Locate the cell with the specified text and output its (X, Y) center coordinate. 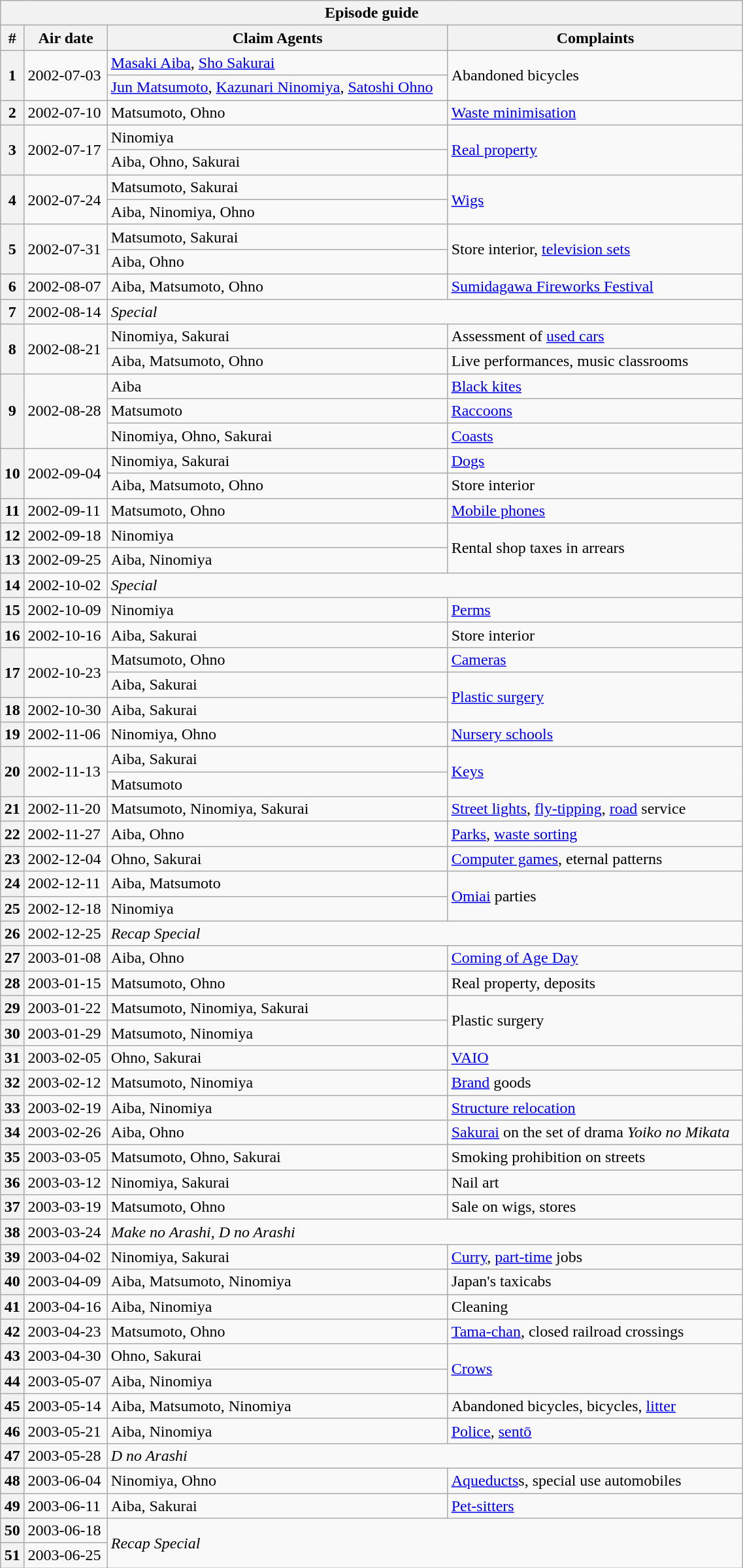
Store interior, television sets (595, 249)
Abandoned bicycles, bicycles, litter (595, 1406)
21 (12, 809)
Aqueductss, special use automobiles (595, 1480)
Complaints (595, 38)
2002-10-30 (65, 709)
Jun Matsumoto, Kazunari Ninomiya, Satoshi Ohno (277, 88)
13 (12, 560)
D no Arashi (425, 1456)
Wigs (595, 199)
2002-09-04 (65, 473)
20 (12, 772)
Coming of Age Day (595, 958)
8 (12, 349)
2003-04-09 (65, 1282)
32 (12, 1082)
28 (12, 983)
Parks, waste sorting (595, 834)
33 (12, 1108)
43 (12, 1356)
2002-11-13 (65, 772)
2003-03-19 (65, 1207)
Aiba, Matsumoto (277, 884)
2003-06-11 (65, 1505)
40 (12, 1282)
2003-06-18 (65, 1531)
3 (12, 150)
2003-02-26 (65, 1133)
Nail art (595, 1182)
2003-04-02 (65, 1257)
11 (12, 510)
Brand goods (595, 1082)
Perms (595, 610)
Dogs (595, 461)
2002-08-28 (65, 411)
2002-10-16 (65, 635)
18 (12, 709)
2002-07-17 (65, 150)
Mobile phones (595, 510)
29 (12, 1008)
38 (12, 1232)
2003-04-23 (65, 1331)
31 (12, 1058)
42 (12, 1331)
2002-11-27 (65, 834)
49 (12, 1505)
Sakurai on the set of drama Yoiko no Mikata (595, 1133)
17 (12, 672)
Aiba, Ninomiya, Ohno (277, 212)
2003-05-14 (65, 1406)
2003-01-15 (65, 983)
Keys (595, 772)
41 (12, 1307)
Real property (595, 150)
2002-11-06 (65, 735)
34 (12, 1133)
Aiba (277, 386)
2002-12-11 (65, 884)
45 (12, 1406)
Episode guide (372, 13)
48 (12, 1480)
2002-09-25 (65, 560)
Masaki Aiba, Sho Sakurai (277, 63)
25 (12, 909)
2 (12, 112)
Computer games, eternal patterns (595, 859)
16 (12, 635)
# (12, 38)
19 (12, 735)
Abandoned bicycles (595, 75)
36 (12, 1182)
Sumidagawa Fireworks Festival (595, 286)
Make no Arashi, D no Arashi (425, 1232)
12 (12, 535)
Crows (595, 1369)
Police, sentō (595, 1431)
2002-12-25 (65, 933)
2002-12-18 (65, 909)
2003-05-07 (65, 1381)
15 (12, 610)
2003-01-22 (65, 1008)
1 (12, 75)
22 (12, 834)
Street lights, fly-tipping, road service (595, 809)
2003-02-19 (65, 1108)
Black kites (595, 386)
2002-12-04 (65, 859)
Live performances, music classrooms (595, 361)
5 (12, 249)
Smoking prohibition on streets (595, 1158)
Waste minimisation (595, 112)
30 (12, 1033)
2003-03-12 (65, 1182)
Pet-sitters (595, 1505)
23 (12, 859)
Matsumoto, Ohno, Sakurai (277, 1158)
24 (12, 884)
Curry, part-time jobs (595, 1257)
Real property, deposits (595, 983)
2003-04-30 (65, 1356)
2003-03-05 (65, 1158)
47 (12, 1456)
Cameras (595, 659)
4 (12, 199)
39 (12, 1257)
26 (12, 933)
2002-08-21 (65, 349)
2002-10-23 (65, 672)
2002-08-14 (65, 312)
Raccoons (595, 411)
2002-09-11 (65, 510)
2003-04-16 (65, 1307)
51 (12, 1556)
7 (12, 312)
27 (12, 958)
Air date (65, 38)
9 (12, 411)
2002-10-09 (65, 610)
2002-11-20 (65, 809)
Aiba, Ohno, Sakurai (277, 162)
2002-10-02 (65, 585)
50 (12, 1531)
44 (12, 1381)
VAIO (595, 1058)
Cleaning (595, 1307)
Tama-chan, closed railroad crossings (595, 1331)
Claim Agents (277, 38)
2003-06-04 (65, 1480)
2003-02-12 (65, 1082)
Structure relocation (595, 1108)
Japan's taxicabs (595, 1282)
2002-07-24 (65, 199)
Sale on wigs, stores (595, 1207)
Omiai parties (595, 896)
2003-03-24 (65, 1232)
Ninomiya, Ohno, Sakurai (277, 436)
Coasts (595, 436)
2003-05-21 (65, 1431)
10 (12, 473)
Assessment of used cars (595, 337)
2002-08-07 (65, 286)
46 (12, 1431)
Rental shop taxes in arrears (595, 548)
2002-07-03 (65, 75)
2003-01-08 (65, 958)
Nursery schools (595, 735)
2002-07-10 (65, 112)
14 (12, 585)
2003-06-25 (65, 1556)
6 (12, 286)
2002-07-31 (65, 249)
37 (12, 1207)
2003-05-28 (65, 1456)
2003-02-05 (65, 1058)
2003-01-29 (65, 1033)
35 (12, 1158)
2002-09-18 (65, 535)
